Detect which cell encompasses the target text, then output its [x, y] center coordinate. 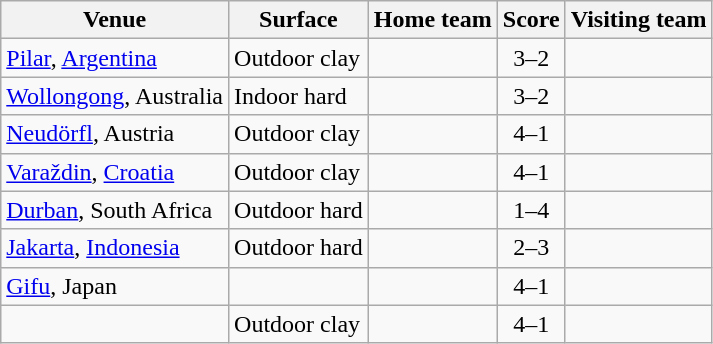
Durban, South Africa [115, 210]
Jakarta, Indonesia [115, 248]
Indoor hard [299, 96]
1–4 [531, 210]
Pilar, Argentina [115, 58]
Wollongong, Australia [115, 96]
Home team [432, 20]
2–3 [531, 248]
Varaždin, Croatia [115, 172]
Venue [115, 20]
Gifu, Japan [115, 286]
Neudörfl, Austria [115, 134]
Score [531, 20]
Visiting team [638, 20]
Surface [299, 20]
